Locate the cell with the specified text and output its (x, y) center coordinate. 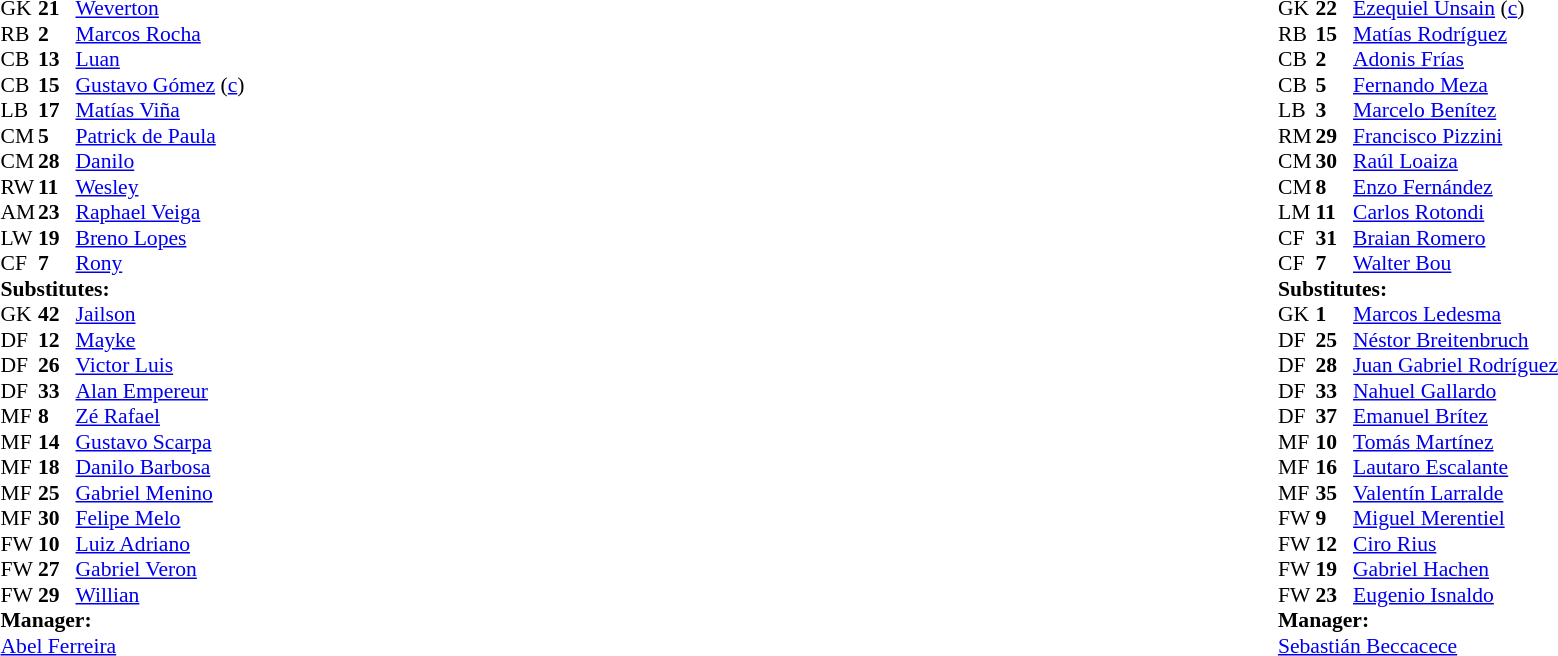
26 (57, 365)
Adonis Frías (1456, 59)
LM (1297, 213)
Gabriel Hachen (1456, 569)
Marcos Ledesma (1456, 315)
Breno Lopes (160, 238)
AM (19, 213)
Gustavo Scarpa (160, 442)
Luan (160, 59)
Marcelo Benítez (1456, 111)
17 (57, 111)
Miguel Merentiel (1456, 519)
9 (1334, 519)
Felipe Melo (160, 519)
Raphael Veiga (160, 213)
Eugenio Isnaldo (1456, 595)
RW (19, 187)
Danilo Barbosa (160, 467)
Patrick de Paula (160, 136)
Jailson (160, 315)
Matías Viña (160, 111)
Wesley (160, 187)
Fernando Meza (1456, 85)
Ciro Rius (1456, 544)
31 (1334, 238)
16 (1334, 467)
Willian (160, 595)
LW (19, 238)
Tomás Martínez (1456, 442)
Francisco Pizzini (1456, 136)
13 (57, 59)
Zé Rafael (160, 417)
Juan Gabriel Rodríguez (1456, 365)
Mayke (160, 340)
Braian Romero (1456, 238)
Alan Empereur (160, 391)
Nahuel Gallardo (1456, 391)
Matías Rodríguez (1456, 34)
Raúl Loaiza (1456, 161)
Gustavo Gómez (c) (160, 85)
Carlos Rotondi (1456, 213)
35 (1334, 493)
3 (1334, 111)
Enzo Fernández (1456, 187)
14 (57, 442)
37 (1334, 417)
Néstor Breitenbruch (1456, 340)
1 (1334, 315)
Victor Luis (160, 365)
Valentín Larralde (1456, 493)
Marcos Rocha (160, 34)
Gabriel Veron (160, 569)
42 (57, 315)
Rony (160, 263)
Gabriel Menino (160, 493)
Lautaro Escalante (1456, 467)
RM (1297, 136)
Walter Bou (1456, 263)
Emanuel Brítez (1456, 417)
Danilo (160, 161)
Luiz Adriano (160, 544)
27 (57, 569)
18 (57, 467)
